Determine the [x, y] coordinate at the center of the cell enclosing the given text.  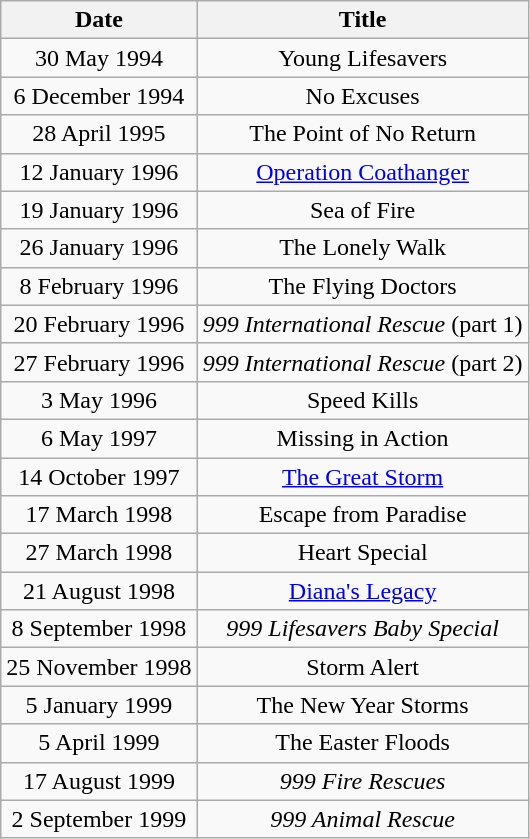
25 November 1998 [99, 667]
The New Year Storms [362, 705]
27 February 1996 [99, 362]
Heart Special [362, 553]
6 May 1997 [99, 438]
Operation Coathanger [362, 172]
999 International Rescue (part 2) [362, 362]
The Point of No Return [362, 134]
8 February 1996 [99, 286]
999 International Rescue (part 1) [362, 324]
30 May 1994 [99, 58]
Storm Alert [362, 667]
Young Lifesavers [362, 58]
19 January 1996 [99, 210]
Date [99, 20]
3 May 1996 [99, 400]
17 August 1999 [99, 781]
The Easter Floods [362, 743]
The Flying Doctors [362, 286]
The Lonely Walk [362, 248]
8 September 1998 [99, 629]
20 February 1996 [99, 324]
Diana's Legacy [362, 591]
5 April 1999 [99, 743]
17 March 1998 [99, 515]
Speed Kills [362, 400]
26 January 1996 [99, 248]
14 October 1997 [99, 477]
Sea of Fire [362, 210]
27 March 1998 [99, 553]
999 Animal Rescue [362, 819]
999 Lifesavers Baby Special [362, 629]
Missing in Action [362, 438]
The Great Storm [362, 477]
6 December 1994 [99, 96]
12 January 1996 [99, 172]
Title [362, 20]
Escape from Paradise [362, 515]
No Excuses [362, 96]
28 April 1995 [99, 134]
5 January 1999 [99, 705]
21 August 1998 [99, 591]
999 Fire Rescues [362, 781]
2 September 1999 [99, 819]
